For the text-containing cell, return its midpoint in [X, Y] coordinate format. 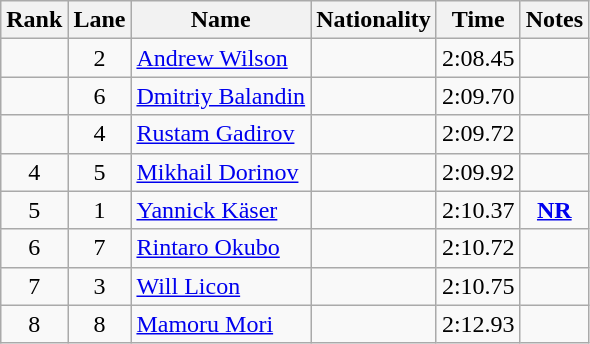
Mikhail Dorinov [221, 172]
NR [554, 210]
2:10.75 [478, 286]
Dmitriy Balandin [221, 96]
Lane [100, 20]
1 [100, 210]
Time [478, 20]
2:08.45 [478, 58]
Name [221, 20]
Mamoru Mori [221, 324]
2:09.72 [478, 134]
3 [100, 286]
Will Licon [221, 286]
Yannick Käser [221, 210]
Rintaro Okubo [221, 248]
2:10.72 [478, 248]
Rustam Gadirov [221, 134]
2:12.93 [478, 324]
Rank [34, 20]
2:09.70 [478, 96]
Notes [554, 20]
2:10.37 [478, 210]
2:09.92 [478, 172]
Nationality [374, 20]
2 [100, 58]
Andrew Wilson [221, 58]
